Extract the [x, y] coordinate from the center of the cell holding the provided text.  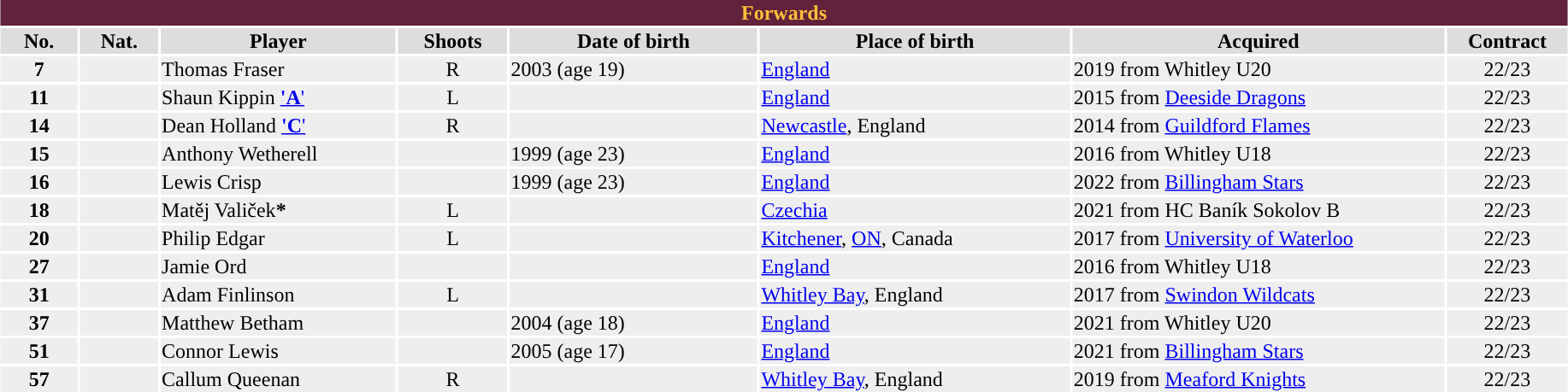
2019 from Meaford Knights [1259, 379]
2014 from Guildford Flames [1259, 126]
Philip Edgar [279, 238]
27 [39, 266]
Date of birth [634, 41]
Forwards [783, 13]
Lewis Crisp [279, 182]
2004 (age 18) [634, 323]
Thomas Fraser [279, 69]
2019 from Whitley U20 [1259, 69]
Adam Finlinson [279, 295]
2003 (age 19) [634, 69]
Newcastle, England [915, 126]
2005 (age 17) [634, 351]
Connor Lewis [279, 351]
11 [39, 97]
15 [39, 154]
Place of birth [915, 41]
2021 from Whitley U20 [1259, 323]
No. [39, 41]
2017 from University of Waterloo [1259, 238]
2021 from Billingham Stars [1259, 351]
2022 from Billingham Stars [1259, 182]
Anthony Wetherell [279, 154]
18 [39, 210]
57 [39, 379]
2017 from Swindon Wildcats [1259, 295]
Player [279, 41]
Matthew Betham [279, 323]
Shaun Kippin 'A' [279, 97]
Contract [1506, 41]
Shoots [453, 41]
Callum Queenan [279, 379]
2015 from Deeside Dragons [1259, 97]
31 [39, 295]
16 [39, 182]
Jamie Ord [279, 266]
Matěj Valiček* [279, 210]
Kitchener, ON, Canada [915, 238]
Czechia [915, 210]
Nat. [120, 41]
20 [39, 238]
Dean Holland 'C' [279, 126]
51 [39, 351]
7 [39, 69]
14 [39, 126]
Acquired [1259, 41]
37 [39, 323]
2021 from HC Baník Sokolov B [1259, 210]
